Output the (x, y) coordinate of the center of the cell containing the given text.  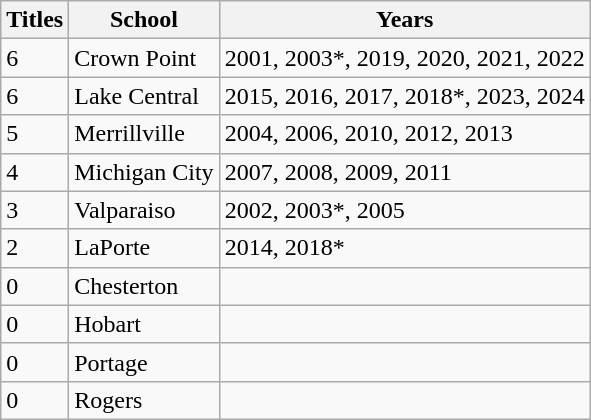
Years (404, 20)
2007, 2008, 2009, 2011 (404, 172)
LaPorte (144, 248)
2001, 2003*, 2019, 2020, 2021, 2022 (404, 58)
2 (35, 248)
Crown Point (144, 58)
2014, 2018* (404, 248)
2015, 2016, 2017, 2018*, 2023, 2024 (404, 96)
4 (35, 172)
Michigan City (144, 172)
3 (35, 210)
Portage (144, 362)
5 (35, 134)
Lake Central (144, 96)
School (144, 20)
Merrillville (144, 134)
2002, 2003*, 2005 (404, 210)
Chesterton (144, 286)
Titles (35, 20)
Rogers (144, 400)
Valparaiso (144, 210)
2004, 2006, 2010, 2012, 2013 (404, 134)
Hobart (144, 324)
